Return [x, y] of the center of cell containing provided text 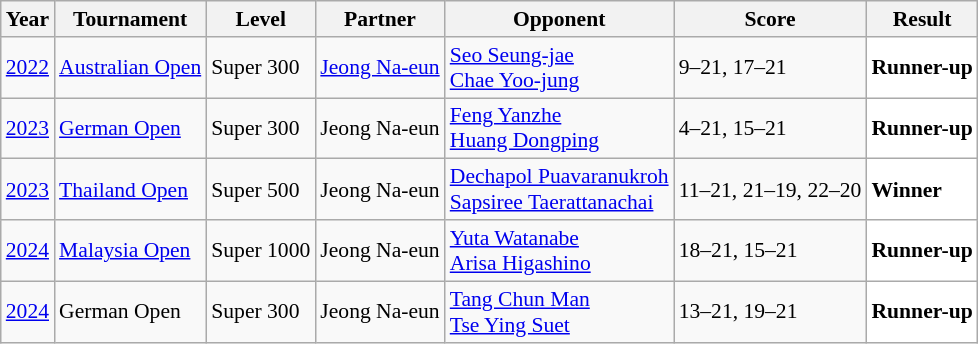
Result [922, 19]
Opponent [560, 19]
18–21, 15–21 [770, 250]
Year [28, 19]
Thailand Open [130, 190]
2022 [28, 68]
Yuta Watanabe Arisa Higashino [560, 250]
Super 1000 [260, 250]
Australian Open [130, 68]
Score [770, 19]
Level [260, 19]
Super 500 [260, 190]
Feng Yanzhe Huang Dongping [560, 128]
Malaysia Open [130, 250]
9–21, 17–21 [770, 68]
Tournament [130, 19]
Winner [922, 190]
11–21, 21–19, 22–20 [770, 190]
Dechapol Puavaranukroh Sapsiree Taerattanachai [560, 190]
Partner [380, 19]
4–21, 15–21 [770, 128]
Seo Seung-jae Chae Yoo-jung [560, 68]
13–21, 19–21 [770, 312]
Tang Chun Man Tse Ying Suet [560, 312]
